Search for the cell housing the specified text and yield its [x, y] center coordinate. 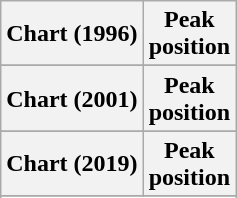
Chart (2019) [72, 164]
Chart (1996) [72, 34]
Chart (2001) [72, 98]
